Detect which cell encompasses the target text, then output its (x, y) center coordinate. 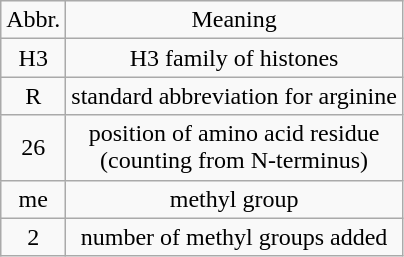
me (34, 199)
Meaning (234, 20)
number of methyl groups added (234, 237)
26 (34, 148)
R (34, 96)
2 (34, 237)
standard abbreviation for arginine (234, 96)
H3 (34, 58)
Abbr. (34, 20)
position of amino acid residue(counting from N-terminus) (234, 148)
H3 family of histones (234, 58)
methyl group (234, 199)
